Capture the cell that displays the provided text and extract its [X, Y] central coordinate. 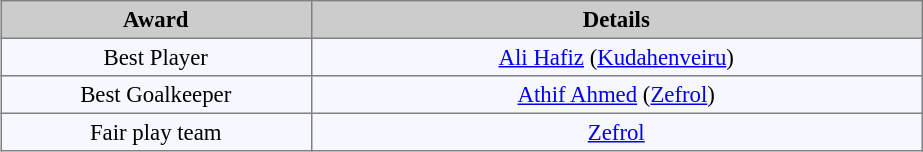
Best Player [155, 57]
Fair play team [155, 132]
Best Goalkeeper [155, 95]
Athif Ahmed (Zefrol) [616, 95]
Zefrol [616, 132]
Ali Hafiz (Kudahenveiru) [616, 57]
Details [616, 20]
Award [155, 20]
